Provide the (x, y) coordinate of the cell's center where the given text is located.  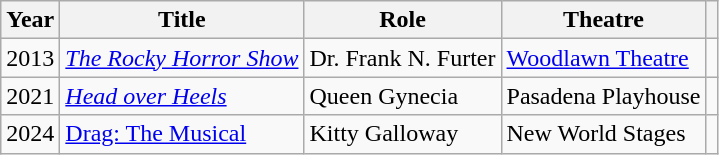
2021 (30, 96)
Head over Heels (182, 96)
2013 (30, 58)
Pasadena Playhouse (604, 96)
Queen Gynecia (402, 96)
Title (182, 20)
Year (30, 20)
Role (402, 20)
Kitty Galloway (402, 134)
Drag: The Musical (182, 134)
New World Stages (604, 134)
Theatre (604, 20)
Woodlawn Theatre (604, 58)
2024 (30, 134)
Dr. Frank N. Furter (402, 58)
The Rocky Horror Show (182, 58)
